Output the [X, Y] coordinate of the center of the cell containing the given text.  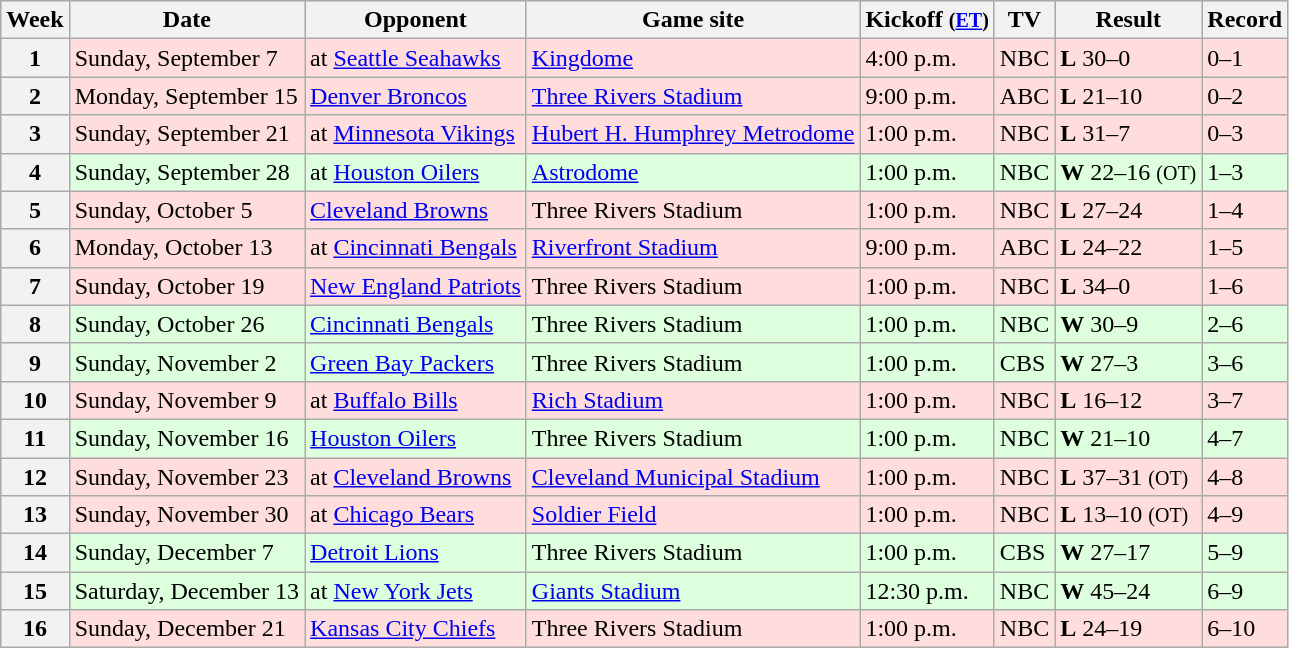
Kansas City Chiefs [416, 629]
L 24–22 [1128, 248]
3–6 [1245, 362]
14 [35, 553]
New England Patriots [416, 286]
Astrodome [693, 172]
Monday, September 15 [186, 96]
2 [35, 96]
Date [186, 20]
L 31–7 [1128, 134]
at Houston Oilers [416, 172]
Kickoff (ET) [927, 20]
Soldier Field [693, 515]
L 21–10 [1128, 96]
Giants Stadium [693, 591]
Cleveland Municipal Stadium [693, 477]
L 24–19 [1128, 629]
1–4 [1245, 210]
W 21–10 [1128, 438]
Game site [693, 20]
at Buffalo Bills [416, 400]
Riverfront Stadium [693, 248]
Cincinnati Bengals [416, 324]
Kingdome [693, 58]
Sunday, September 7 [186, 58]
W 30–9 [1128, 324]
12 [35, 477]
Sunday, November 16 [186, 438]
0–1 [1245, 58]
4–7 [1245, 438]
Green Bay Packers [416, 362]
8 [35, 324]
1 [35, 58]
4–8 [1245, 477]
Sunday, December 21 [186, 629]
Result [1128, 20]
11 [35, 438]
15 [35, 591]
W 27–17 [1128, 553]
6–9 [1245, 591]
L 37–31 (OT) [1128, 477]
0–2 [1245, 96]
16 [35, 629]
Monday, October 13 [186, 248]
Week [35, 20]
6–10 [1245, 629]
12:30 p.m. [927, 591]
L 13–10 (OT) [1128, 515]
Sunday, December 7 [186, 553]
W 27–3 [1128, 362]
at Minnesota Vikings [416, 134]
4–9 [1245, 515]
L 30–0 [1128, 58]
Sunday, October 26 [186, 324]
Sunday, November 2 [186, 362]
Sunday, October 5 [186, 210]
Sunday, November 30 [186, 515]
Sunday, September 28 [186, 172]
TV [1024, 20]
Cleveland Browns [416, 210]
4 [35, 172]
Opponent [416, 20]
Record [1245, 20]
at Cincinnati Bengals [416, 248]
Sunday, November 9 [186, 400]
5–9 [1245, 553]
0–3 [1245, 134]
4:00 p.m. [927, 58]
L 16–12 [1128, 400]
Houston Oilers [416, 438]
Saturday, December 13 [186, 591]
10 [35, 400]
Detroit Lions [416, 553]
L 34–0 [1128, 286]
7 [35, 286]
3–7 [1245, 400]
6 [35, 248]
Hubert H. Humphrey Metrodome [693, 134]
at Seattle Seahawks [416, 58]
9 [35, 362]
1–3 [1245, 172]
W 45–24 [1128, 591]
W 22–16 (OT) [1128, 172]
3 [35, 134]
1–5 [1245, 248]
1–6 [1245, 286]
L 27–24 [1128, 210]
Rich Stadium [693, 400]
at New York Jets [416, 591]
at Chicago Bears [416, 515]
Denver Broncos [416, 96]
Sunday, September 21 [186, 134]
Sunday, October 19 [186, 286]
13 [35, 515]
5 [35, 210]
at Cleveland Browns [416, 477]
Sunday, November 23 [186, 477]
2–6 [1245, 324]
